Return the [x, y] coordinate for the center point of the cell that contains the specified text.  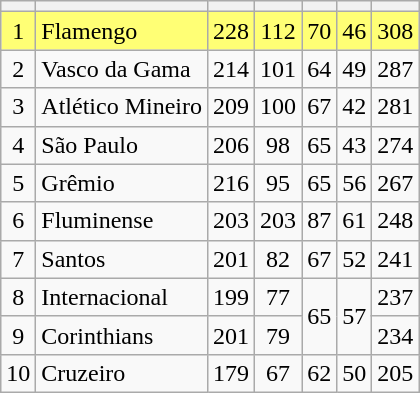
Grêmio [122, 183]
234 [396, 335]
7 [18, 259]
9 [18, 335]
77 [278, 297]
209 [232, 107]
62 [320, 373]
98 [278, 145]
5 [18, 183]
241 [396, 259]
8 [18, 297]
199 [232, 297]
4 [18, 145]
3 [18, 107]
216 [232, 183]
214 [232, 69]
49 [354, 69]
228 [232, 31]
Cruzeiro [122, 373]
57 [354, 316]
70 [320, 31]
Atlético Mineiro [122, 107]
2 [18, 69]
Internacional [122, 297]
82 [278, 259]
Vasco da Gama [122, 69]
Fluminense [122, 221]
10 [18, 373]
1 [18, 31]
79 [278, 335]
6 [18, 221]
308 [396, 31]
42 [354, 107]
248 [396, 221]
64 [320, 69]
56 [354, 183]
205 [396, 373]
95 [278, 183]
179 [232, 373]
101 [278, 69]
52 [354, 259]
87 [320, 221]
267 [396, 183]
São Paulo [122, 145]
237 [396, 297]
43 [354, 145]
46 [354, 31]
50 [354, 373]
Flamengo [122, 31]
206 [232, 145]
274 [396, 145]
112 [278, 31]
100 [278, 107]
287 [396, 69]
61 [354, 221]
Santos [122, 259]
281 [396, 107]
Corinthians [122, 335]
